Detect which cell encompasses the target text, then output its [X, Y] center coordinate. 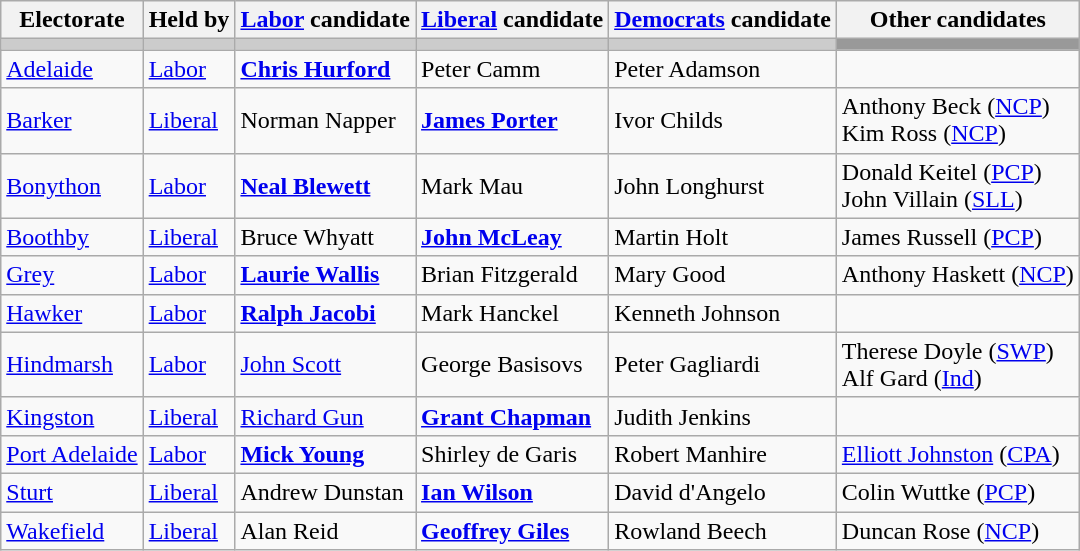
Ian Wilson [512, 492]
James Porter [512, 120]
Norman Napper [326, 120]
Mick Young [326, 454]
Therese Doyle (SWP)Alf Gard (Ind) [958, 364]
Wakefield [72, 531]
Peter Gagliardi [723, 364]
David d'Angelo [723, 492]
Martin Holt [723, 237]
Labor candidate [326, 20]
Colin Wuttke (PCP) [958, 492]
Democrats candidate [723, 20]
Hawker [72, 313]
Liberal candidate [512, 20]
Adelaide [72, 69]
Mary Good [723, 275]
Electorate [72, 20]
Anthony Beck (NCP)Kim Ross (NCP) [958, 120]
Duncan Rose (NCP) [958, 531]
Hindmarsh [72, 364]
Chris Hurford [326, 69]
Grey [72, 275]
Donald Keitel (PCP)John Villain (SLL) [958, 186]
Bonython [72, 186]
Geoffrey Giles [512, 531]
Anthony Haskett (NCP) [958, 275]
Neal Blewett [326, 186]
John Longhurst [723, 186]
Ralph Jacobi [326, 313]
Elliott Johnston (CPA) [958, 454]
Kenneth Johnson [723, 313]
Mark Hanckel [512, 313]
Bruce Whyatt [326, 237]
Grant Chapman [512, 416]
Robert Manhire [723, 454]
Peter Adamson [723, 69]
John Scott [326, 364]
George Basisovs [512, 364]
Rowland Beech [723, 531]
Brian Fitzgerald [512, 275]
Peter Camm [512, 69]
Sturt [72, 492]
John McLeay [512, 237]
Held by [189, 20]
Boothby [72, 237]
Laurie Wallis [326, 275]
James Russell (PCP) [958, 237]
Ivor Childs [723, 120]
Kingston [72, 416]
Other candidates [958, 20]
Alan Reid [326, 531]
Mark Mau [512, 186]
Shirley de Garis [512, 454]
Port Adelaide [72, 454]
Judith Jenkins [723, 416]
Andrew Dunstan [326, 492]
Barker [72, 120]
Richard Gun [326, 416]
